Search for the cell housing the specified text and yield its (X, Y) center coordinate. 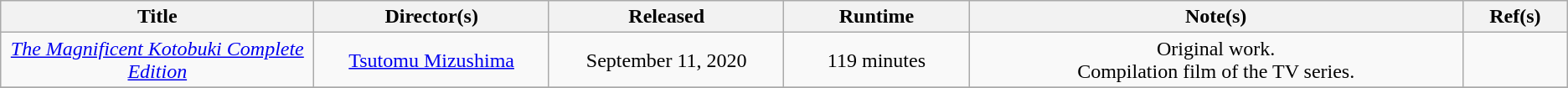
Director(s) (432, 17)
September 11, 2020 (667, 60)
Ref(s) (1514, 17)
Title (157, 17)
119 minutes (876, 60)
The Magnificent Kotobuki Complete Edition (157, 60)
Tsutomu Mizushima (432, 60)
Original work.Compilation film of the TV series. (1216, 60)
Released (667, 17)
Note(s) (1216, 17)
Runtime (876, 17)
